From the cell containing the given text, extract its center point as (X, Y) coordinate. 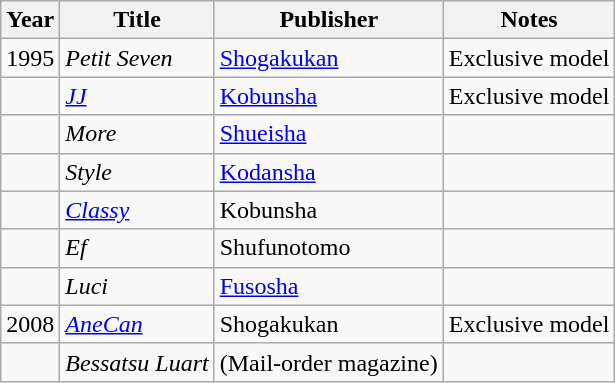
Kodansha (328, 172)
Luci (137, 286)
Ef (137, 248)
Year (30, 20)
Bessatsu Luart (137, 362)
2008 (30, 324)
1995 (30, 58)
Fusosha (328, 286)
AneCan (137, 324)
(Mail-order magazine) (328, 362)
Style (137, 172)
JJ (137, 96)
Publisher (328, 20)
Notes (529, 20)
Shufunotomo (328, 248)
Shueisha (328, 134)
Petit Seven (137, 58)
Classy (137, 210)
More (137, 134)
Title (137, 20)
